Locate the cell with the specified text and output its (X, Y) center coordinate. 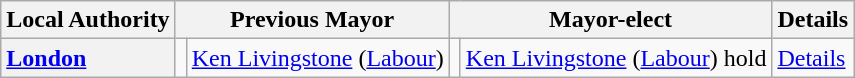
Mayor-elect (610, 20)
Previous Mayor (312, 20)
London (88, 58)
Ken Livingstone (Labour) hold (616, 58)
Ken Livingstone (Labour) (318, 58)
Local Authority (88, 20)
